Pinpoint the cell where the given text exists, returning its [x, y] midpoint coordinate. 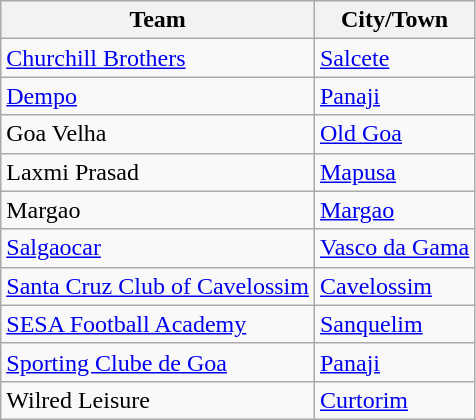
Mapusa [394, 172]
Dempo [158, 96]
Sanquelim [394, 324]
Goa Velha [158, 134]
Curtorim [394, 400]
SESA Football Academy [158, 324]
Santa Cruz Club of Cavelossim [158, 286]
Cavelossim [394, 286]
Wilred Leisure [158, 400]
Laxmi Prasad [158, 172]
Old Goa [394, 134]
Sporting Clube de Goa [158, 362]
Salgaocar [158, 248]
City/Town [394, 20]
Salcete [394, 58]
Vasco da Gama [394, 248]
Team [158, 20]
Churchill Brothers [158, 58]
